Detect which cell encompasses the target text, then output its (x, y) center coordinate. 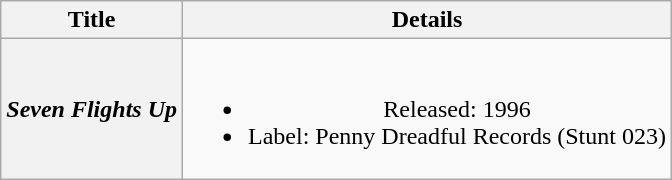
Released: 1996Label: Penny Dreadful Records (Stunt 023) (428, 109)
Details (428, 20)
Title (92, 20)
Seven Flights Up (92, 109)
